Determine the (X, Y) coordinate at the center of the cell enclosing the given text.  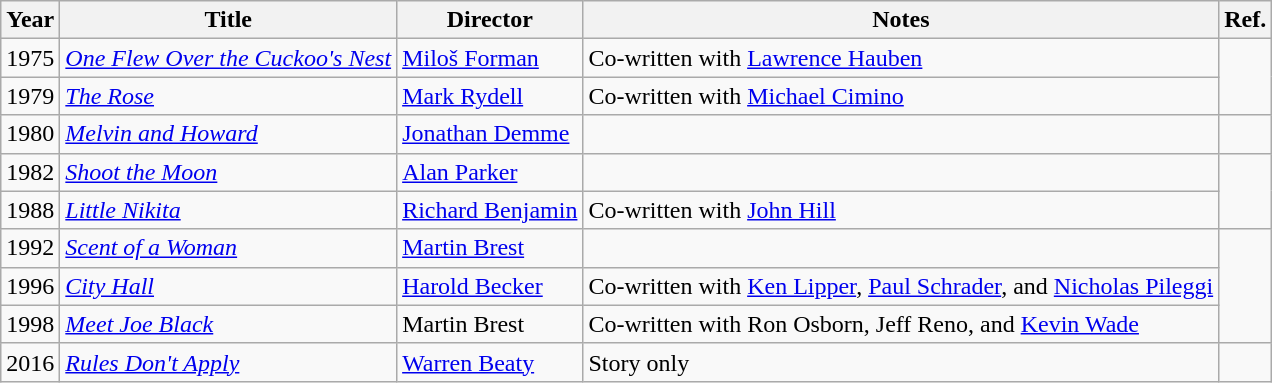
1980 (30, 134)
1988 (30, 210)
Jonathan Demme (490, 134)
Co-written with John Hill (901, 210)
Ref. (1246, 20)
City Hall (228, 286)
Mark Rydell (490, 96)
Story only (901, 362)
1979 (30, 96)
Melvin and Howard (228, 134)
1996 (30, 286)
1982 (30, 172)
Co-written with Lawrence Hauben (901, 58)
The Rose (228, 96)
1992 (30, 248)
Title (228, 20)
Director (490, 20)
Little Nikita (228, 210)
Shoot the Moon (228, 172)
Alan Parker (490, 172)
Notes (901, 20)
Richard Benjamin (490, 210)
Harold Becker (490, 286)
One Flew Over the Cuckoo's Nest (228, 58)
1998 (30, 324)
Co-written with Ken Lipper, Paul Schrader, and Nicholas Pileggi (901, 286)
Rules Don't Apply (228, 362)
Meet Joe Black (228, 324)
Warren Beaty (490, 362)
Scent of a Woman (228, 248)
1975 (30, 58)
Year (30, 20)
Co-written with Michael Cimino (901, 96)
2016 (30, 362)
Miloš Forman (490, 58)
Co-written with Ron Osborn, Jeff Reno, and Kevin Wade (901, 324)
